Scan for the cell matching the given text and deliver its (X, Y) coordinate at center. 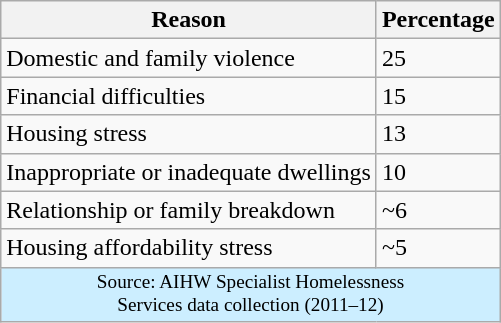
25 (438, 58)
Housing stress (189, 134)
~5 (438, 248)
~6 (438, 210)
Source: AIHW Specialist HomelessnessServices data collection (2011–12) (251, 294)
13 (438, 134)
10 (438, 172)
15 (438, 96)
Percentage (438, 20)
Domestic and family violence (189, 58)
Financial difficulties (189, 96)
Housing affordability stress (189, 248)
Reason (189, 20)
Inappropriate or inadequate dwellings (189, 172)
Relationship or family breakdown (189, 210)
